Find where the given text appears and provide that cell's center as [x, y] coordinate. 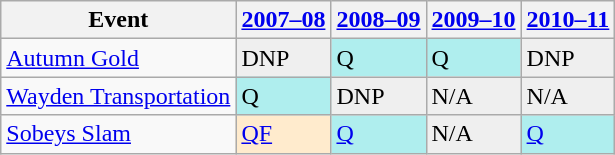
Sobeys Slam [118, 134]
2008–09 [378, 20]
Wayden Transportation [118, 96]
Event [118, 20]
QF [284, 134]
2009–10 [474, 20]
2010–11 [568, 20]
Autumn Gold [118, 58]
2007–08 [284, 20]
